Return the (X, Y) coordinate for the center point of the cell that contains the specified text.  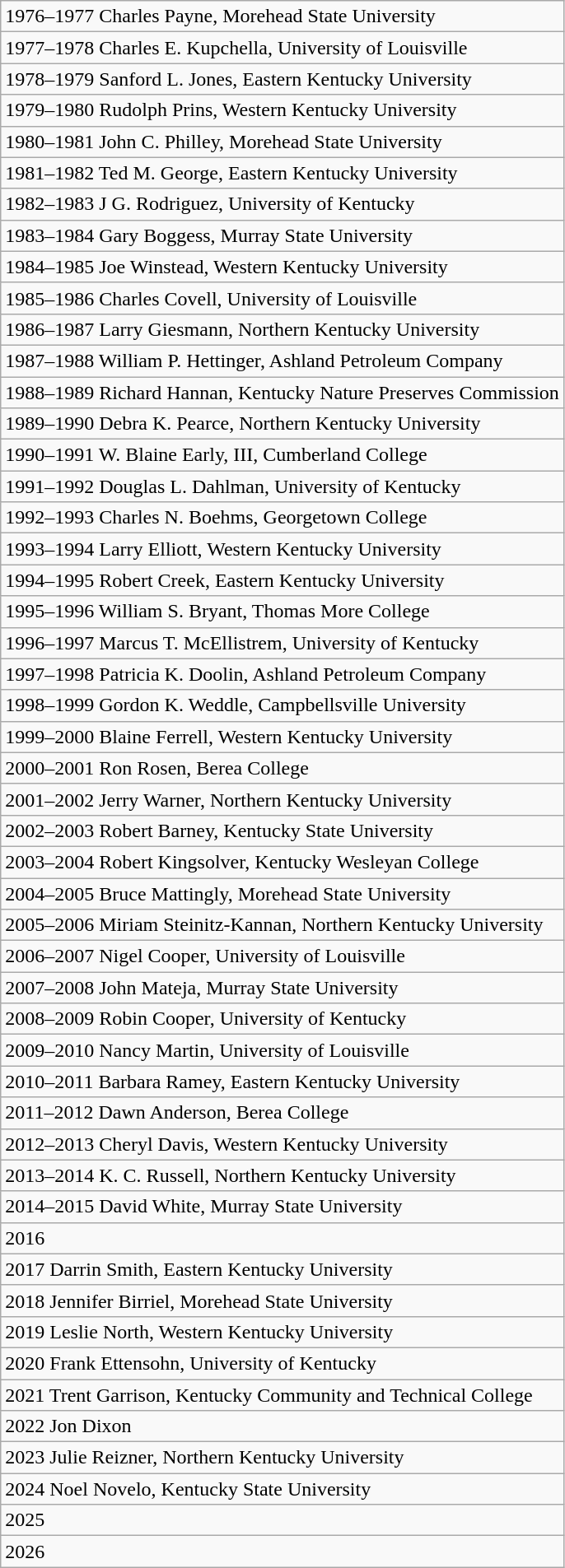
1998–1999 Gordon K. Weddle, Campbellsville University (282, 705)
1995–1996 William S. Bryant, Thomas More College (282, 612)
1984–1985 Joe Winstead, Western Kentucky University (282, 267)
1996–1997 Marcus T. McEllistrem, University of Kentucky (282, 643)
2016 (282, 1238)
1990–1991 W. Blaine Early, III, Cumberland College (282, 455)
2001–2002 Jerry Warner, Northern Kentucky University (282, 799)
2023 Julie Reizner, Northern Kentucky University (282, 1458)
1988–1989 Richard Hannan, Kentucky Nature Preserves Commission (282, 393)
2017 Darrin Smith, Eastern Kentucky University (282, 1269)
2010–2011 Barbara Ramey, Eastern Kentucky University (282, 1082)
2026 (282, 1552)
2020 Frank Ettensohn, University of Kentucky (282, 1363)
2022 Jon Dixon (282, 1426)
1992–1993 Charles N. Boehms, Georgetown College (282, 518)
2003–2004 Robert Kingsolver, Kentucky Wesleyan College (282, 862)
1993–1994 Larry Elliott, Western Kentucky University (282, 549)
1978–1979 Sanford L. Jones, Eastern Kentucky University (282, 79)
1979–1980 Rudolph Prins, Western Kentucky University (282, 110)
2019 Leslie North, Western Kentucky University (282, 1332)
2009–2010 Nancy Martin, University of Louisville (282, 1050)
1982–1983 J G. Rodriguez, University of Kentucky (282, 204)
1999–2000 Blaine Ferrell, Western Kentucky University (282, 737)
1985–1986 Charles Covell, University of Louisville (282, 298)
1980–1981 John C. Philley, Morehead State University (282, 142)
2014–2015 David White, Murray State University (282, 1207)
2021 Trent Garrison, Kentucky Community and Technical College (282, 1395)
2002–2003 Robert Barney, Kentucky State University (282, 831)
2005–2006 Miriam Steinitz-Kannan, Northern Kentucky University (282, 925)
2007–2008 John Mateja, Murray State University (282, 988)
1994–1995 Robert Creek, Eastern Kentucky University (282, 580)
1981–1982 Ted M. George, Eastern Kentucky University (282, 173)
1976–1977 Charles Payne, Morehead State University (282, 16)
2006–2007 Nigel Cooper, University of Louisville (282, 956)
2000–2001 Ron Rosen, Berea College (282, 768)
1991–1992 Douglas L. Dahlman, University of Kentucky (282, 486)
1997–1998 Patricia K. Doolin, Ashland Petroleum Company (282, 674)
1977–1978 Charles E. Kupchella, University of Louisville (282, 48)
2013–2014 K. C. Russell, Northern Kentucky University (282, 1175)
1987–1988 William P. Hettinger, Ashland Petroleum Company (282, 361)
1989–1990 Debra K. Pearce, Northern Kentucky University (282, 424)
1986–1987 Larry Giesmann, Northern Kentucky University (282, 329)
2004–2005 Bruce Mattingly, Morehead State University (282, 893)
2011–2012 Dawn Anderson, Berea College (282, 1113)
2008–2009 Robin Cooper, University of Kentucky (282, 1019)
2018 Jennifer Birriel, Morehead State University (282, 1300)
2024 Noel Novelo, Kentucky State University (282, 1489)
2012–2013 Cheryl Davis, Western Kentucky University (282, 1144)
1983–1984 Gary Boggess, Murray State University (282, 235)
2025 (282, 1520)
